Search for the cell housing the specified text and yield its (X, Y) center coordinate. 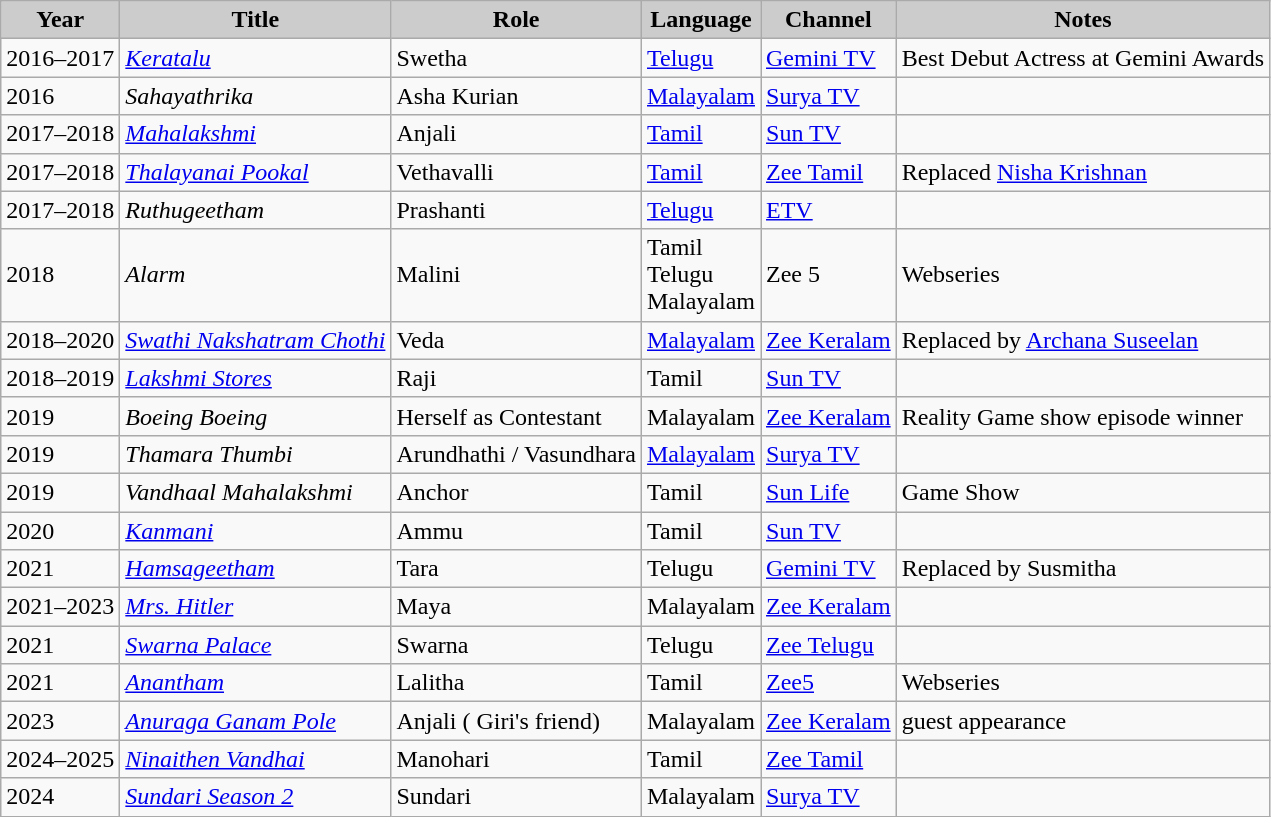
Replaced by Archana Suseelan (1082, 340)
2020 (60, 531)
Vandhaal Mahalakshmi (256, 492)
Year (60, 20)
Zee5 (828, 683)
Anantham (256, 683)
ETV (828, 210)
Veda (516, 340)
Zee 5 (828, 275)
Role (516, 20)
Malini (516, 275)
Mrs. Hitler (256, 607)
Arundhathi / Vasundhara (516, 454)
Notes (1082, 20)
Manohari (516, 759)
Zee Telugu (828, 645)
Ninaithen Vandhai (256, 759)
Ammu (516, 531)
Hamsageetham (256, 569)
Lakshmi Stores (256, 378)
Tara (516, 569)
Maya (516, 607)
Reality Game show episode winner (1082, 416)
Replaced Nisha Krishnan (1082, 172)
Game Show (1082, 492)
Thalayanai Pookal (256, 172)
Mahalakshmi (256, 134)
2023 (60, 721)
Kanmani (256, 531)
Raji (516, 378)
Asha Kurian (516, 96)
2024–2025 (60, 759)
Swarna (516, 645)
Sahayathrika (256, 96)
TamilTeluguMalayalam (700, 275)
Anuraga Ganam Pole (256, 721)
Herself as Contestant (516, 416)
2016 (60, 96)
Alarm (256, 275)
Keratalu (256, 58)
Swathi Nakshatram Chothi (256, 340)
Vethavalli (516, 172)
Sun Life (828, 492)
Language (700, 20)
guest appearance (1082, 721)
Channel (828, 20)
Lalitha (516, 683)
Ruthugeetham (256, 210)
Anjali (516, 134)
Best Debut Actress at Gemini Awards (1082, 58)
Swarna Palace (256, 645)
Title (256, 20)
Sundari Season 2 (256, 797)
2018–2019 (60, 378)
2021–2023 (60, 607)
2018 (60, 275)
Boeing Boeing (256, 416)
Anjali ( Giri's friend) (516, 721)
2016–2017 (60, 58)
Sundari (516, 797)
Prashanti (516, 210)
2024 (60, 797)
Swetha (516, 58)
Thamara Thumbi (256, 454)
Replaced by Susmitha (1082, 569)
Anchor (516, 492)
2018–2020 (60, 340)
